From the cell containing the given text, extract its center point as (x, y) coordinate. 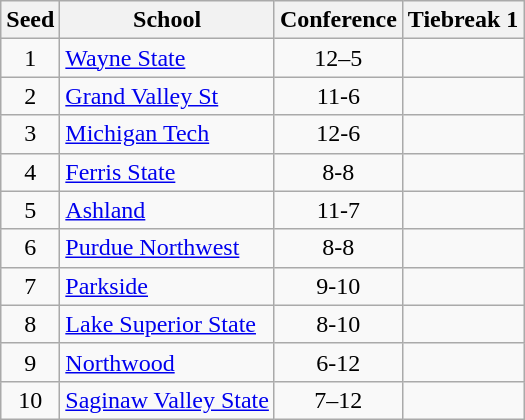
Saginaw Valley State (168, 400)
12-6 (338, 134)
5 (30, 210)
11-7 (338, 210)
Grand Valley St (168, 96)
Northwood (168, 362)
6-12 (338, 362)
4 (30, 172)
Lake Superior State (168, 324)
Conference (338, 20)
Tiebreak 1 (463, 20)
Purdue Northwest (168, 248)
12–5 (338, 58)
3 (30, 134)
2 (30, 96)
7 (30, 286)
9-10 (338, 286)
11-6 (338, 96)
Wayne State (168, 58)
Seed (30, 20)
1 (30, 58)
School (168, 20)
8 (30, 324)
6 (30, 248)
10 (30, 400)
8-10 (338, 324)
Michigan Tech (168, 134)
9 (30, 362)
7–12 (338, 400)
Ashland (168, 210)
Ferris State (168, 172)
Parkside (168, 286)
